Extract the (x, y) coordinate from the center of the cell holding the provided text.  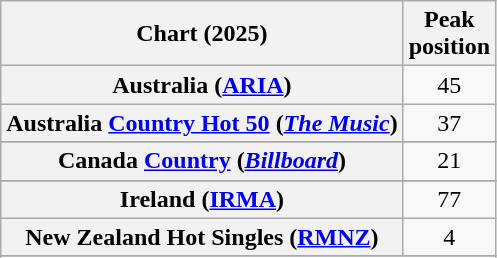
Peakposition (449, 34)
77 (449, 199)
37 (449, 123)
45 (449, 85)
Australia Country Hot 50 (The Music) (202, 123)
Ireland (IRMA) (202, 199)
New Zealand Hot Singles (RMNZ) (202, 237)
4 (449, 237)
Australia (ARIA) (202, 85)
21 (449, 161)
Canada Country (Billboard) (202, 161)
Chart (2025) (202, 34)
